Search for the cell housing the specified text and yield its [X, Y] center coordinate. 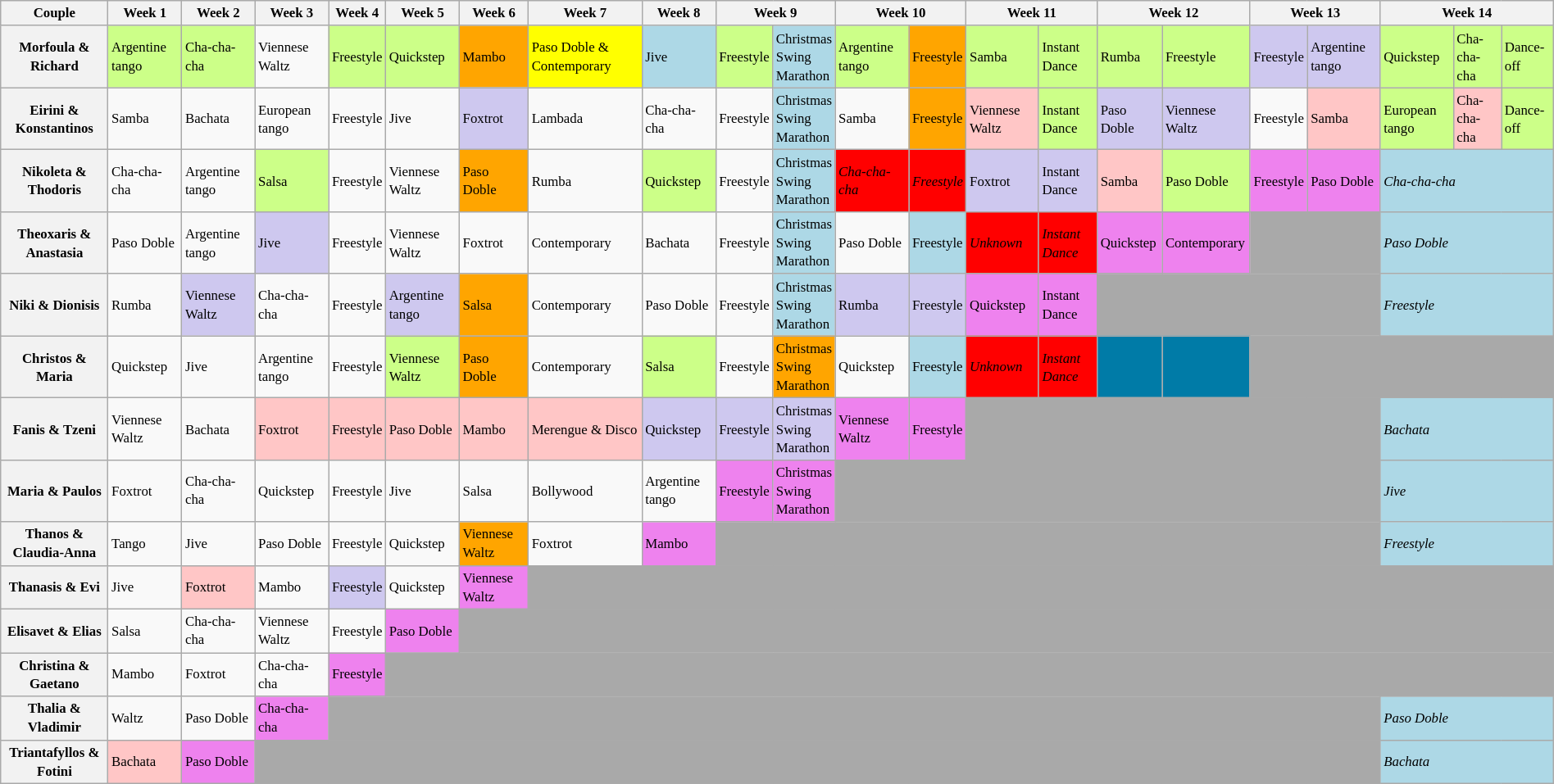
Niki & Dionisis [54, 305]
Morfoula & Richard [54, 57]
Week 7 [585, 13]
Christina & Gaetano [54, 675]
Week 5 [423, 13]
Thanos & Claudia-Anna [54, 544]
Week 3 [292, 13]
Maria & Paulos [54, 492]
Week 13 [1315, 13]
Week 4 [357, 13]
Eirini & Konstantinos [54, 119]
Lambada [585, 119]
Thanasis & Evi [54, 587]
Thalia & Vladimir [54, 718]
Week 6 [493, 13]
Nikoleta & Thodoris [54, 181]
Couple [54, 13]
Week 14 [1467, 13]
Week 11 [1032, 13]
Paso Doble & Contemporary [585, 57]
Waltz [145, 718]
Tango [145, 544]
Week 10 [901, 13]
Triantafyllos & Fotini [54, 762]
Week 12 [1174, 13]
Week 8 [679, 13]
Christos & Maria [54, 367]
Theoxaris & Anastasia [54, 243]
Merengue & Disco [585, 429]
Fanis & Tzeni [54, 429]
Week 9 [775, 13]
Week 1 [145, 13]
Bollywood [585, 492]
Week 2 [218, 13]
Elisavet & Elias [54, 631]
